Detect which cell encompasses the target text, then output its (X, Y) center coordinate. 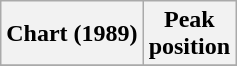
Chart (1989) (72, 34)
Peakposition (189, 34)
